Return [X, Y] of the center of cell containing provided text 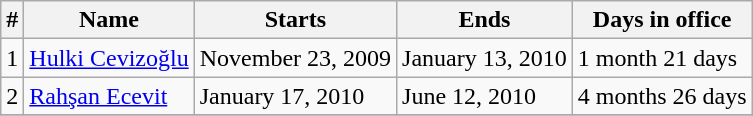
June 12, 2010 [485, 96]
Starts [295, 20]
November 23, 2009 [295, 58]
January 17, 2010 [295, 96]
January 13, 2010 [485, 58]
2 [12, 96]
4 months 26 days [662, 96]
Days in office [662, 20]
# [12, 20]
Rahşan Ecevit [109, 96]
1 [12, 58]
Hulki Cevizoğlu [109, 58]
1 month 21 days [662, 58]
Name [109, 20]
Ends [485, 20]
